Return [X, Y] of the center of cell containing provided text 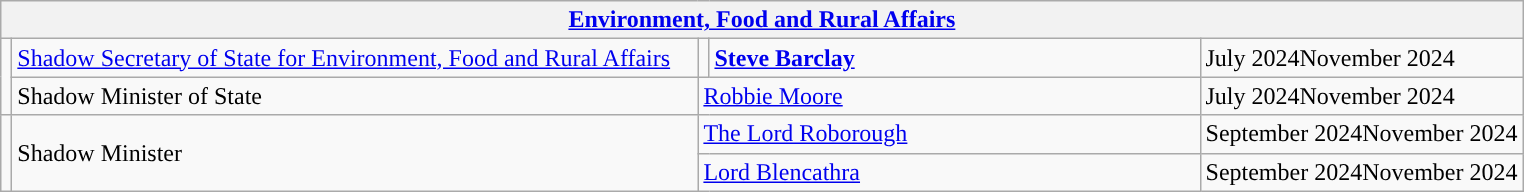
Shadow Minister [355, 153]
Shadow Secretary of State for Environment, Food and Rural Affairs [355, 58]
The Lord Roborough [949, 134]
Lord Blencathra [949, 172]
Steve Barclay [954, 58]
Shadow Minister of State [355, 96]
Environment, Food and Rural Affairs [762, 20]
Robbie Moore [949, 96]
